Output the [X, Y] coordinate of the center of the cell containing the given text.  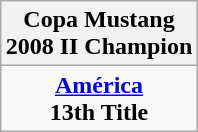
Copa Mustang2008 II Champion [99, 34]
América13th Title [99, 98]
